Extract the [x, y] coordinate from the center of the cell holding the provided text.  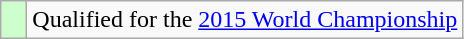
Qualified for the 2015 World Championship [245, 20]
